Pinpoint the cell where the given text exists, returning its (X, Y) midpoint coordinate. 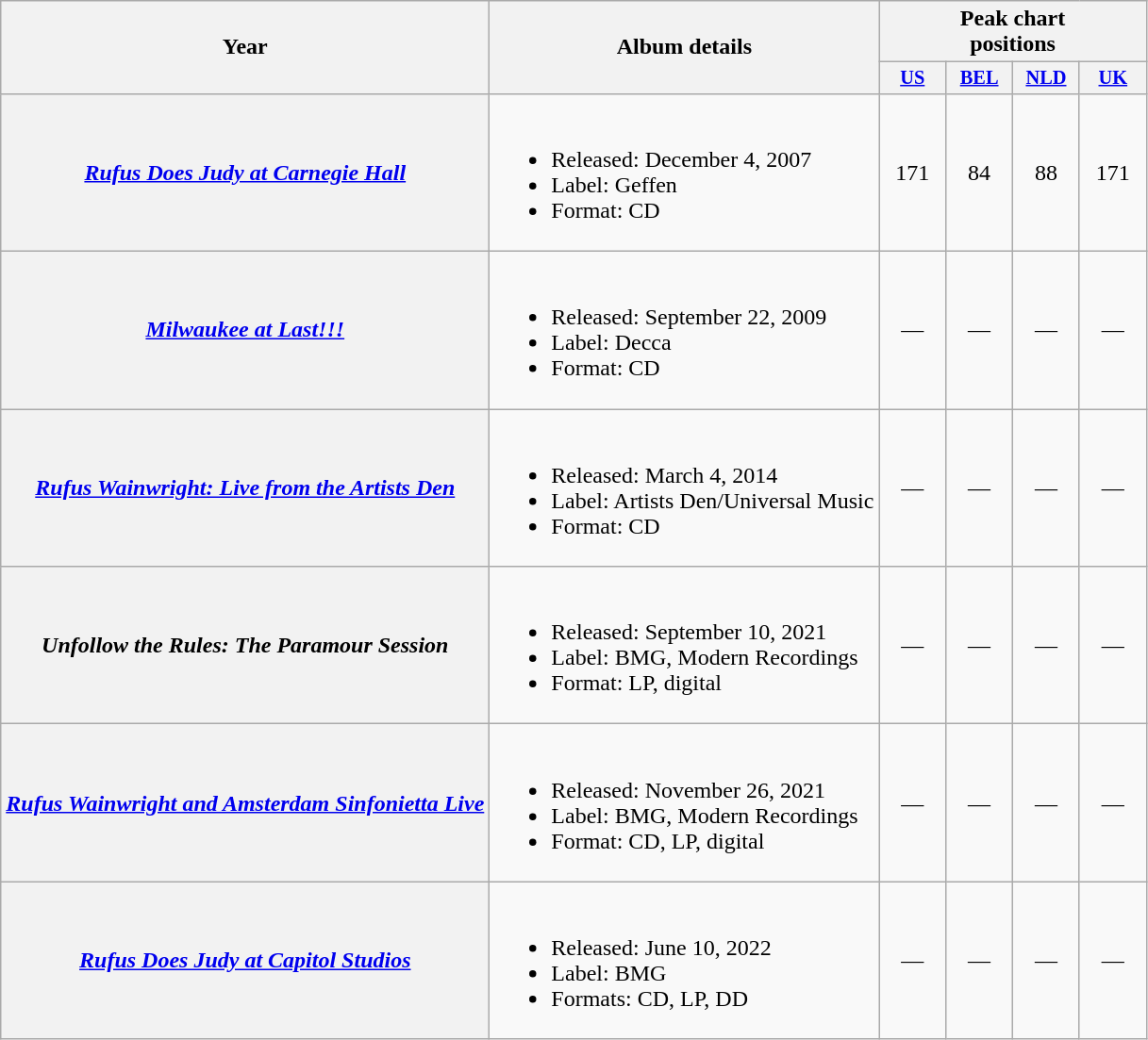
84 (979, 172)
Released: December 4, 2007Label: GeffenFormat: CD (685, 172)
Released: June 10, 2022Label: BMGFormats: CD, LP, DD (685, 960)
Released: September 10, 2021Label: BMG, Modern RecordingsFormat: LP, digital (685, 645)
Album details (685, 47)
BEL (979, 78)
Unfollow the Rules: The Paramour Session (245, 645)
88 (1047, 172)
Rufus Does Judy at Carnegie Hall (245, 172)
UK (1113, 78)
NLD (1047, 78)
Released: November 26, 2021Label: BMG, Modern RecordingsFormat: CD, LP, digital (685, 803)
US (913, 78)
Year (245, 47)
Released: September 22, 2009Label: DeccaFormat: CD (685, 330)
Rufus Wainwright and Amsterdam Sinfonietta Live (245, 803)
Rufus Does Judy at Capitol Studios (245, 960)
Peak chartpositions (1013, 32)
Milwaukee at Last!!! (245, 330)
Rufus Wainwright: Live from the Artists Den (245, 488)
Released: March 4, 2014Label: Artists Den/Universal MusicFormat: CD (685, 488)
